For the text-containing cell, return its midpoint in (X, Y) coordinate format. 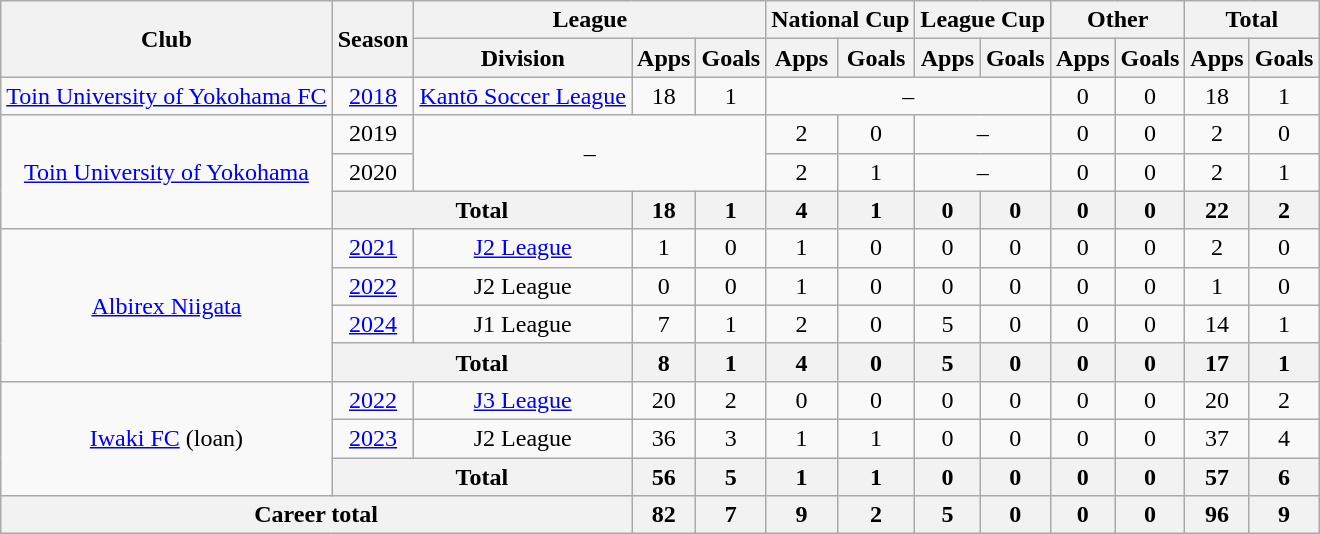
J1 League (523, 324)
J3 League (523, 400)
League Cup (983, 20)
National Cup (840, 20)
2019 (373, 134)
2021 (373, 248)
6 (1284, 477)
82 (664, 515)
2023 (373, 438)
8 (664, 362)
Kantō Soccer League (523, 96)
Club (166, 39)
Division (523, 58)
Toin University of Yokohama FC (166, 96)
22 (1217, 210)
3 (731, 438)
Toin University of Yokohama (166, 172)
2024 (373, 324)
Season (373, 39)
37 (1217, 438)
Iwaki FC (loan) (166, 438)
56 (664, 477)
57 (1217, 477)
Other (1118, 20)
2020 (373, 172)
17 (1217, 362)
96 (1217, 515)
2018 (373, 96)
League (590, 20)
14 (1217, 324)
Career total (316, 515)
36 (664, 438)
Albirex Niigata (166, 305)
